Output the [X, Y] coordinate of the center of the cell containing the given text.  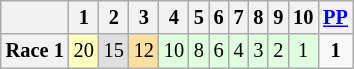
Race 1 [35, 51]
12 [144, 51]
9 [278, 17]
7 [239, 17]
15 [114, 51]
20 [84, 51]
PP [336, 17]
5 [199, 17]
